Detect which cell encompasses the target text, then output its (x, y) center coordinate. 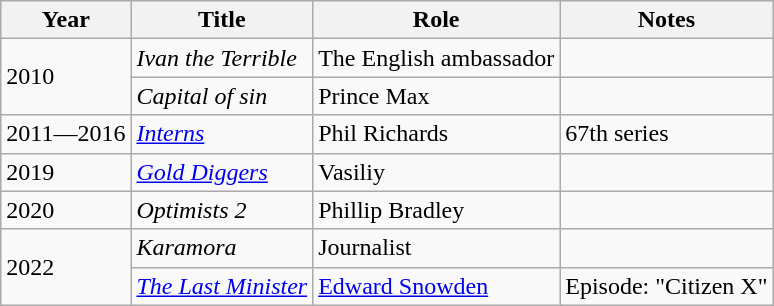
Title (222, 20)
2022 (66, 267)
Episode: "Citizen X" (666, 286)
Notes (666, 20)
Journalist (436, 248)
Optimists 2 (222, 210)
67th series (666, 134)
Year (66, 20)
Interns (222, 134)
Prince Max (436, 96)
2020 (66, 210)
2010 (66, 77)
Ivan the Terrible (222, 58)
Role (436, 20)
Capital of sin (222, 96)
Karamora (222, 248)
Edward Snowden (436, 286)
2019 (66, 172)
Phil Richards (436, 134)
Gold Diggers (222, 172)
The Last Minister (222, 286)
Phillip Bradley (436, 210)
2011—2016 (66, 134)
Vasiliy (436, 172)
The English ambassador (436, 58)
